Detect which cell encompasses the target text, then output its (x, y) center coordinate. 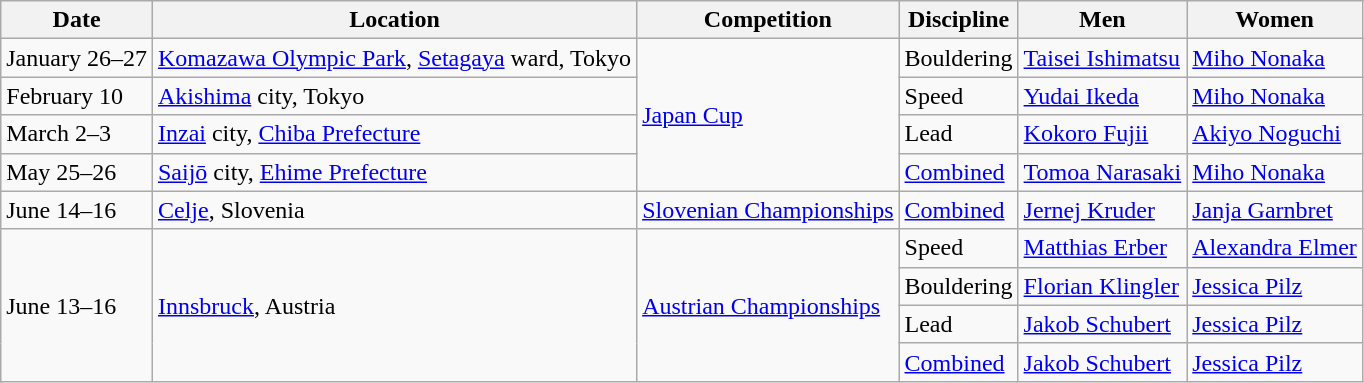
Austrian Championships (768, 305)
Competition (768, 20)
Celje, Slovenia (394, 210)
February 10 (77, 96)
Taisei Ishimatsu (1102, 58)
Slovenian Championships (768, 210)
June 13–16 (77, 305)
Yudai Ikeda (1102, 96)
Inzai city, Chiba Prefecture (394, 134)
Discipline (958, 20)
Florian Klingler (1102, 286)
Women (1275, 20)
Jernej Kruder (1102, 210)
Innsbruck, Austria (394, 305)
Alexandra Elmer (1275, 248)
Kokoro Fujii (1102, 134)
Japan Cup (768, 115)
June 14–16 (77, 210)
Matthias Erber (1102, 248)
May 25–26 (77, 172)
Komazawa Olympic Park, Setagaya ward, Tokyo (394, 58)
Akishima city, Tokyo (394, 96)
Saijō city, Ehime Prefecture (394, 172)
Janja Garnbret (1275, 210)
March 2–3 (77, 134)
Location (394, 20)
Date (77, 20)
January 26–27 (77, 58)
Akiyo Noguchi (1275, 134)
Tomoa Narasaki (1102, 172)
Men (1102, 20)
